Extract the (x, y) coordinate from the center of the cell holding the provided text.  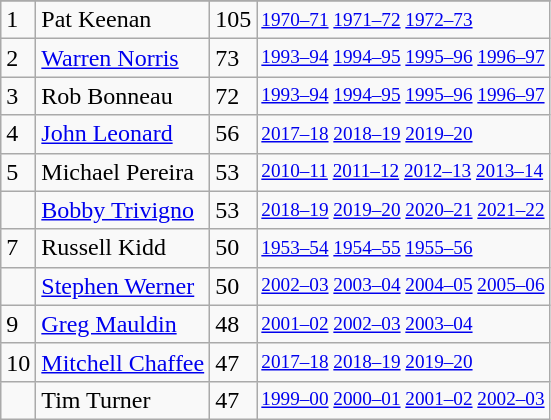
Michael Pereira (123, 172)
1953–54 1954–55 1955–56 (403, 248)
2002–03 2003–04 2004–05 2005–06 (403, 286)
Warren Norris (123, 58)
5 (18, 172)
Rob Bonneau (123, 96)
105 (234, 20)
56 (234, 134)
1999–00 2000–01 2001–02 2002–03 (403, 400)
Greg Mauldin (123, 324)
Bobby Trivigno (123, 210)
2001–02 2002–03 2003–04 (403, 324)
48 (234, 324)
7 (18, 248)
1 (18, 20)
1970–71 1971–72 1972–73 (403, 20)
2 (18, 58)
73 (234, 58)
3 (18, 96)
2018–19 2019–20 2020–21 2021–22 (403, 210)
John Leonard (123, 134)
Pat Keenan (123, 20)
9 (18, 324)
Russell Kidd (123, 248)
Stephen Werner (123, 286)
Tim Turner (123, 400)
72 (234, 96)
2010–11 2011–12 2012–13 2013–14 (403, 172)
Mitchell Chaffee (123, 362)
4 (18, 134)
10 (18, 362)
